Detect which cell encompasses the target text, then output its [X, Y] center coordinate. 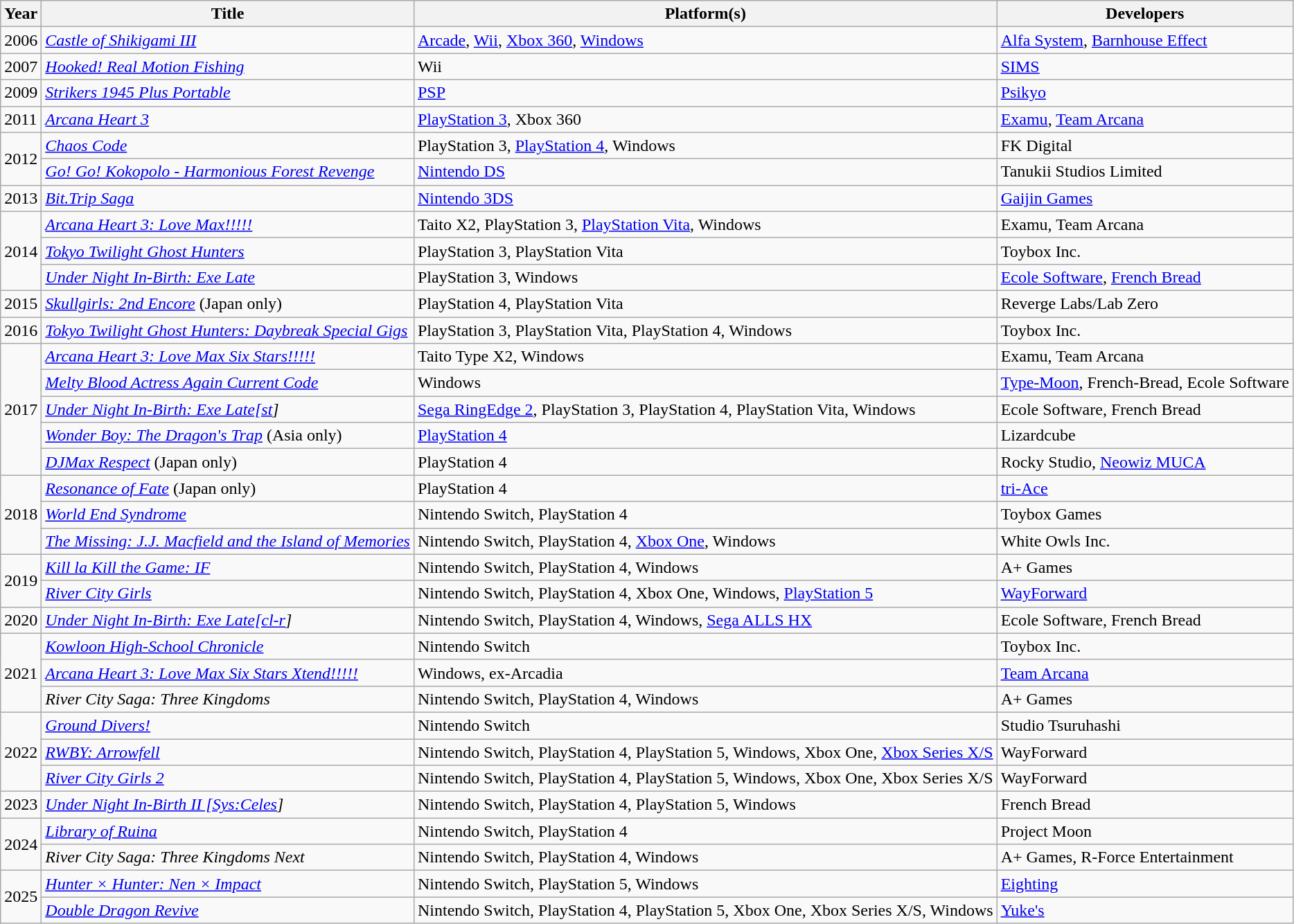
2013 [21, 198]
2022 [21, 752]
Type-Moon, French-Bread, Ecole Software [1144, 383]
Platform(s) [705, 14]
Alfa System, Barnhouse Effect [1144, 40]
Title [228, 14]
Year [21, 14]
Taito X2, PlayStation 3, PlayStation Vita, Windows [705, 224]
Nintendo Switch, PlayStation 4, PlayStation 5, Xbox One, Xbox Series X/S, Windows [705, 910]
World End Syndrome [228, 515]
PlayStation 4, PlayStation Vita [705, 303]
Hunter × Hunter: Nen × Impact [228, 884]
Nintendo 3DS [705, 198]
Ground Divers! [228, 725]
Strikers 1945 Plus Portable [228, 93]
River City Girls [228, 594]
Arcade, Wii, Xbox 360, Windows [705, 40]
Project Moon [1144, 831]
PlayStation 3, Xbox 360 [705, 119]
2007 [21, 66]
Under Night In-Birth: Exe Late[cl-r] [228, 620]
2024 [21, 844]
PlayStation 3, Windows [705, 277]
2021 [21, 673]
River City Saga: Three Kingdoms [228, 699]
Arcana Heart 3: Love Max!!!!! [228, 224]
RWBY: Arrowfell [228, 752]
Under Night In-Birth II [Sys:Celes] [228, 805]
2012 [21, 159]
Windows [705, 383]
Nintendo Switch, PlayStation 4, Xbox One, Windows, PlayStation 5 [705, 594]
Sega RingEdge 2, PlayStation 3, PlayStation 4, PlayStation Vita, Windows [705, 409]
Wonder Boy: The Dragon's Trap (Asia only) [228, 436]
Team Arcana [1144, 673]
Kill la Kill the Game: IF [228, 567]
2014 [21, 251]
Nintendo Switch, PlayStation 4, Windows, Sega ALLS HX [705, 620]
Tokyo Twilight Ghost Hunters: Daybreak Special Gigs [228, 330]
Reverge Labs/Lab Zero [1144, 303]
Studio Tsuruhashi [1144, 725]
2023 [21, 805]
The Missing: J.J. Macfield and the Island of Memories [228, 541]
Rocky Studio, Neowiz MUCA [1144, 462]
2006 [21, 40]
Nintendo Switch, PlayStation 5, Windows [705, 884]
Resonance of Fate (Japan only) [228, 488]
River City Girls 2 [228, 779]
A+ Games, R-Force Entertainment [1144, 858]
Tokyo Twilight Ghost Hunters [228, 251]
2016 [21, 330]
Taito Type X2, Windows [705, 357]
Tanukii Studios Limited [1144, 172]
Castle of Shikigami III [228, 40]
PSP [705, 93]
Bit.Trip Saga [228, 198]
Under Night In-Birth: Exe Late[st] [228, 409]
Yuke's [1144, 910]
PlayStation 3, PlayStation Vita, PlayStation 4, Windows [705, 330]
Double Dragon Revive [228, 910]
2019 [21, 580]
Nintendo DS [705, 172]
Hooked! Real Motion Fishing [228, 66]
SIMS [1144, 66]
2020 [21, 620]
Wii [705, 66]
Nintendo Switch, PlayStation 4, Xbox One, Windows [705, 541]
2015 [21, 303]
French Bread [1144, 805]
DJMax Respect (Japan only) [228, 462]
2011 [21, 119]
2025 [21, 897]
Melty Blood Actress Again Current Code [228, 383]
Library of Ruina [228, 831]
Windows, ex-Arcadia [705, 673]
Under Night In-Birth: Exe Late [228, 277]
Psikyo [1144, 93]
Arcana Heart 3: Love Max Six Stars!!!!! [228, 357]
Go! Go! Kokopolo - Harmonious Forest Revenge [228, 172]
Developers [1144, 14]
Arcana Heart 3 [228, 119]
PlayStation 3, PlayStation Vita [705, 251]
Arcana Heart 3: Love Max Six Stars Xtend!!!!! [228, 673]
Eighting [1144, 884]
FK Digital [1144, 145]
Gaijin Games [1144, 198]
2017 [21, 409]
tri-Ace [1144, 488]
Nintendo Switch, PlayStation 4, PlayStation 5, Windows [705, 805]
River City Saga: Three Kingdoms Next [228, 858]
Lizardcube [1144, 436]
2018 [21, 515]
Toybox Games [1144, 515]
Skullgirls: 2nd Encore (Japan only) [228, 303]
White Owls Inc. [1144, 541]
2009 [21, 93]
Kowloon High-School Chronicle [228, 646]
PlayStation 3, PlayStation 4, Windows [705, 145]
Chaos Code [228, 145]
